For the text-containing cell, return its midpoint in [X, Y] coordinate format. 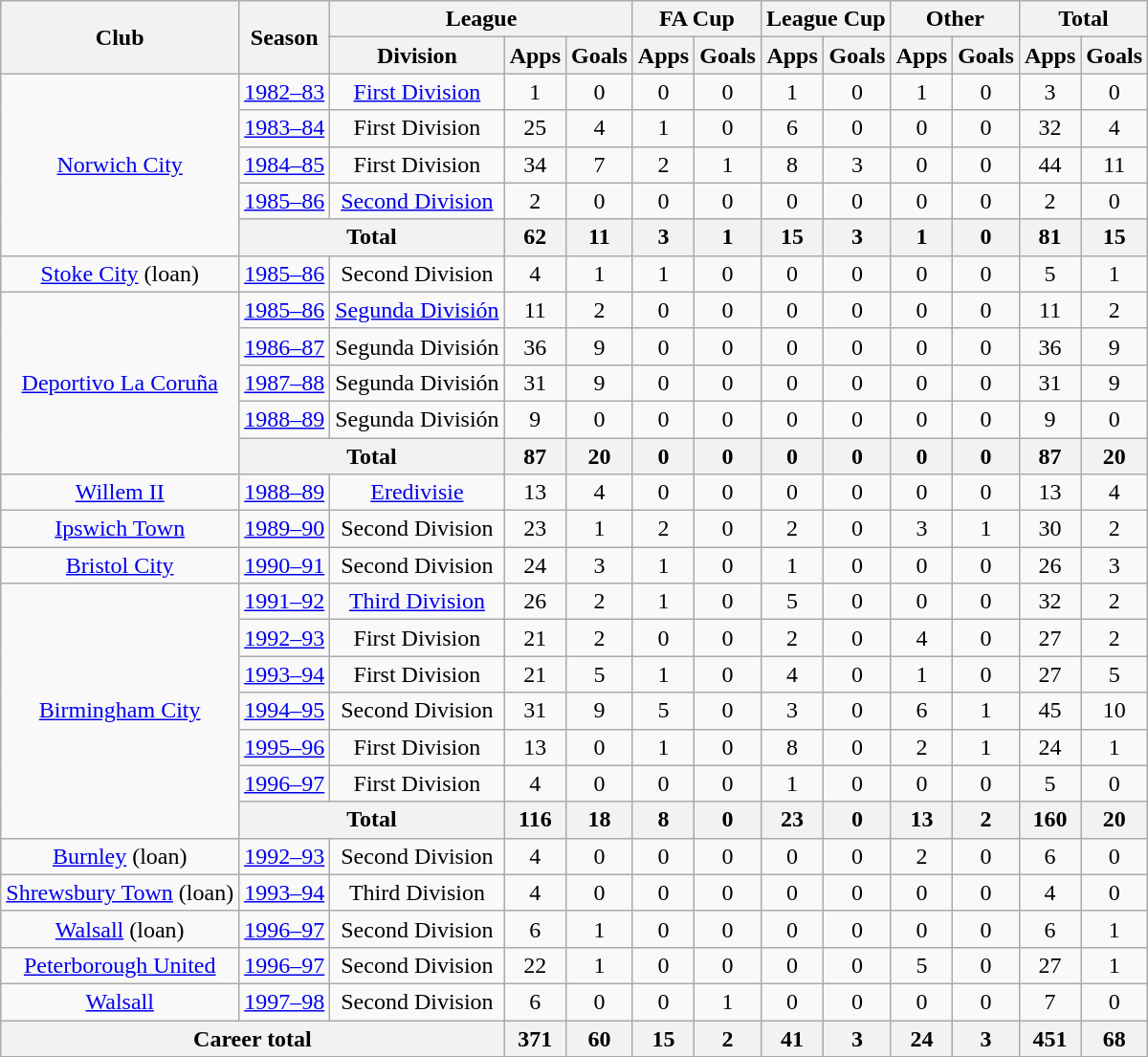
44 [1049, 165]
Willem II [121, 493]
Walsall (loan) [121, 929]
Deportivo La Coruña [121, 383]
1986–87 [285, 346]
62 [535, 237]
Stoke City (loan) [121, 274]
Ipswich Town [121, 529]
League [482, 19]
1983–84 [285, 128]
1982–83 [285, 92]
81 [1049, 237]
1987–88 [285, 383]
68 [1115, 1038]
Other [955, 19]
1989–90 [285, 529]
41 [792, 1038]
Norwich City [121, 165]
371 [535, 1038]
160 [1049, 820]
116 [535, 820]
League Cup [826, 19]
Walsall [121, 1002]
Season [285, 37]
1990–91 [285, 565]
Burnley (loan) [121, 856]
Shrewsbury Town (loan) [121, 892]
45 [1049, 711]
Eredivisie [417, 493]
22 [535, 965]
34 [535, 165]
10 [1115, 711]
60 [600, 1038]
25 [535, 128]
Peterborough United [121, 965]
1995–96 [285, 747]
Bristol City [121, 565]
30 [1049, 529]
Birmingham City [121, 711]
Division [417, 55]
18 [600, 820]
Club [121, 37]
1991–92 [285, 602]
1994–95 [285, 711]
451 [1049, 1038]
Career total [253, 1038]
1984–85 [285, 165]
1997–98 [285, 1002]
FA Cup [696, 19]
